Output the [x, y] coordinate of the center of the cell containing the given text.  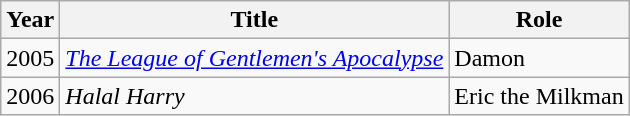
Year [30, 20]
2005 [30, 58]
Role [539, 20]
Halal Harry [254, 96]
Eric the Milkman [539, 96]
2006 [30, 96]
The League of Gentlemen's Apocalypse [254, 58]
Damon [539, 58]
Title [254, 20]
